Output the (x, y) coordinate of the center of the cell containing the given text.  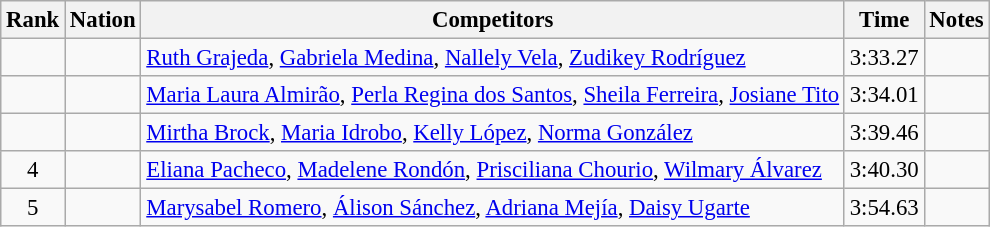
Rank (33, 20)
Competitors (492, 20)
3:34.01 (884, 95)
3:33.27 (884, 58)
Mirtha Brock, Maria Idrobo, Kelly López, Norma González (492, 133)
3:40.30 (884, 170)
Marysabel Romero, Álison Sánchez, Adriana Mejía, Daisy Ugarte (492, 208)
Ruth Grajeda, Gabriela Medina, Nallely Vela, Zudikey Rodríguez (492, 58)
Maria Laura Almirão, Perla Regina dos Santos, Sheila Ferreira, Josiane Tito (492, 95)
Eliana Pacheco, Madelene Rondón, Prisciliana Chourio, Wilmary Álvarez (492, 170)
5 (33, 208)
Notes (956, 20)
3:39.46 (884, 133)
Time (884, 20)
Nation (103, 20)
4 (33, 170)
3:54.63 (884, 208)
